Identify which cell holds the provided text, then report its [x, y] central coordinate. 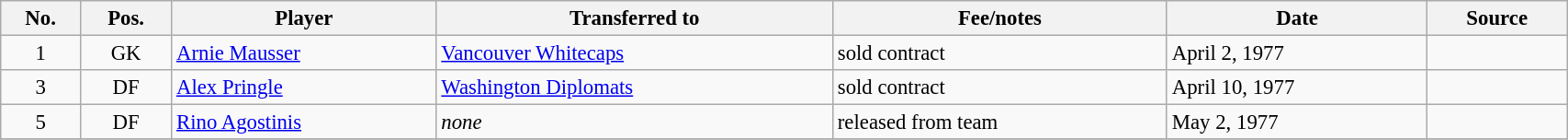
Vancouver Whitecaps [634, 53]
Pos. [125, 18]
Date [1297, 18]
GK [125, 53]
No. [40, 18]
Alex Pringle [304, 87]
Source [1497, 18]
none [634, 122]
5 [40, 122]
Washington Diplomats [634, 87]
Arnie Mausser [304, 53]
April 2, 1977 [1297, 53]
Transferred to [634, 18]
Player [304, 18]
released from team [999, 122]
3 [40, 87]
May 2, 1977 [1297, 122]
Rino Agostinis [304, 122]
1 [40, 53]
Fee/notes [999, 18]
April 10, 1977 [1297, 87]
